Output the [X, Y] coordinate of the center of the cell containing the given text.  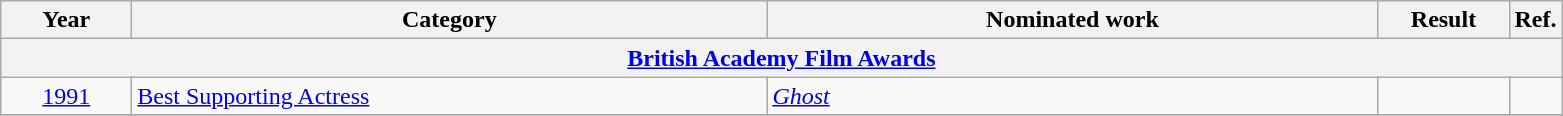
Nominated work [1072, 20]
Year [66, 20]
1991 [66, 96]
Ref. [1536, 20]
Best Supporting Actress [450, 96]
Ghost [1072, 96]
Category [450, 20]
Result [1444, 20]
British Academy Film Awards [782, 58]
